Provide the [X, Y] coordinate of the cell's center where the given text is located.  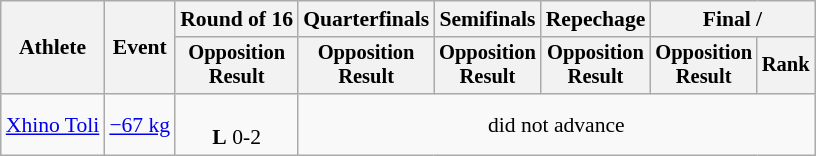
Semifinals [488, 19]
L 0-2 [236, 124]
Round of 16 [236, 19]
Quarterfinals [366, 19]
did not advance [556, 124]
Final / [732, 19]
−67 kg [140, 124]
Rank [786, 66]
Xhino Toli [53, 124]
Athlete [53, 48]
Repechage [596, 19]
Event [140, 48]
